From the cell containing the given text, extract its center point as [X, Y] coordinate. 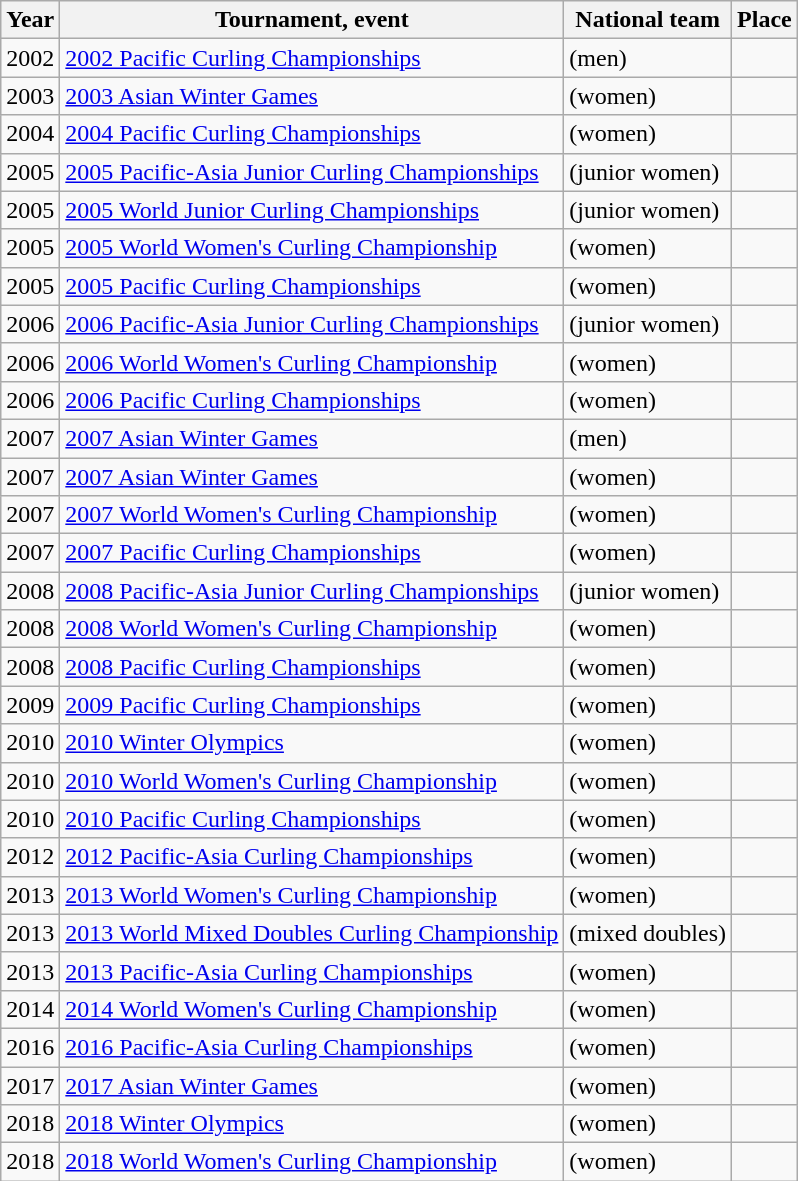
2012 Pacific-Asia Curling Championships [312, 857]
2010 Pacific Curling Championships [312, 819]
2002 Pacific Curling Championships [312, 58]
2006 Pacific Curling Championships [312, 400]
2002 [30, 58]
2007 World Women's Curling Championship [312, 515]
2007 Pacific Curling Championships [312, 553]
2018 World Women's Curling Championship [312, 1162]
2010 World Women's Curling Championship [312, 781]
2008 Pacific-Asia Junior Curling Championships [312, 591]
2018 Winter Olympics [312, 1124]
2006 World Women's Curling Championship [312, 362]
2014 [30, 1009]
2009 Pacific Curling Championships [312, 705]
Place [765, 20]
2008 Pacific Curling Championships [312, 667]
2005 World Women's Curling Championship [312, 248]
(mixed doubles) [648, 933]
2003 [30, 96]
2016 [30, 1047]
2012 [30, 857]
2016 Pacific-Asia Curling Championships [312, 1047]
2017 [30, 1085]
2005 Pacific-Asia Junior Curling Championships [312, 172]
2004 Pacific Curling Championships [312, 134]
2013 World Mixed Doubles Curling Championship [312, 933]
2017 Asian Winter Games [312, 1085]
2010 Winter Olympics [312, 743]
2005 Pacific Curling Championships [312, 286]
2014 World Women's Curling Championship [312, 1009]
2008 World Women's Curling Championship [312, 629]
2003 Asian Winter Games [312, 96]
2013 World Women's Curling Championship [312, 895]
2009 [30, 705]
2006 Pacific-Asia Junior Curling Championships [312, 324]
National team [648, 20]
Tournament, event [312, 20]
Year [30, 20]
2013 Pacific-Asia Curling Championships [312, 971]
2004 [30, 134]
2005 World Junior Curling Championships [312, 210]
